Pinpoint the cell where the given text exists, returning its [x, y] midpoint coordinate. 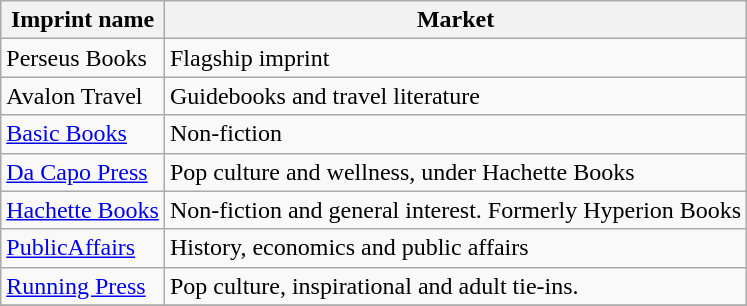
Hachette Books [83, 210]
Pop culture and wellness, under Hachette Books [455, 172]
Market [455, 20]
Guidebooks and travel literature [455, 96]
Imprint name [83, 20]
Perseus Books [83, 58]
Basic Books [83, 134]
History, economics and public affairs [455, 248]
Flagship imprint [455, 58]
Avalon Travel [83, 96]
Da Capo Press [83, 172]
Non-fiction [455, 134]
Pop culture, inspirational and adult tie-ins. [455, 286]
Running Press [83, 286]
PublicAffairs [83, 248]
Non-fiction and general interest. Formerly Hyperion Books [455, 210]
